From the cell containing the given text, extract its center point as [X, Y] coordinate. 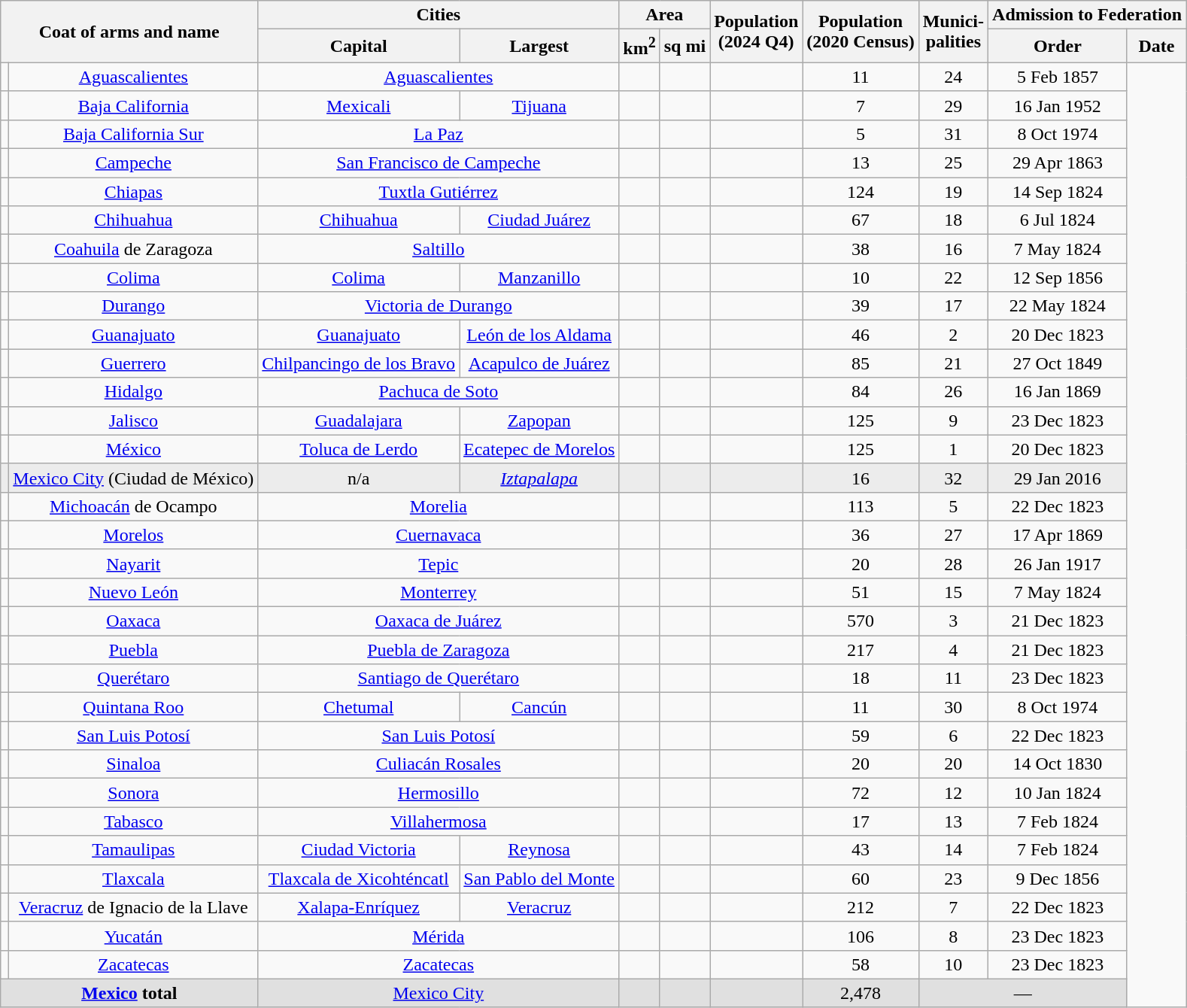
San Pablo del Monte [539, 879]
19 [953, 192]
Admission to Federation [1088, 15]
Culiacán Rosales [439, 764]
72 [861, 793]
Sonora [134, 793]
Jalisco [134, 421]
29 [953, 105]
Ciudad Juárez [539, 220]
29 Jan 2016 [1058, 478]
16 Jan 1952 [1058, 105]
Cancún [539, 707]
Mexicali [359, 105]
Morelos [134, 535]
85 [861, 363]
46 [861, 335]
Tlaxcala de Xicohténcatl [359, 879]
14 Oct 1830 [1058, 764]
Yucatán [134, 936]
Baja California [134, 105]
26 [953, 392]
Guadalajara [359, 421]
Mérida [439, 936]
Cities [439, 15]
km2 [639, 47]
24 [953, 77]
Hidalgo [134, 392]
Area [665, 15]
Tuxtla Gutiérrez [439, 192]
27 [953, 535]
Nuevo León [134, 592]
12 [953, 793]
Hermosillo [439, 793]
12 Sep 1856 [1058, 278]
Tepic [439, 563]
Coat of arms and name [129, 32]
6 [953, 736]
58 [861, 964]
Tamaulipas [134, 850]
25 [953, 163]
8 [953, 936]
Iztapalapa [539, 478]
Quintana Roo [134, 707]
sq mi [685, 47]
Reynosa [539, 850]
Michoacán de Ocampo [134, 506]
5 Feb 1857 [1058, 77]
Querétaro [134, 679]
1 [953, 449]
Victoria de Durango [439, 306]
38 [861, 249]
Ecatepec de Morelos [539, 449]
Mexico City [439, 993]
Tijuana [539, 105]
Order [1058, 47]
106 [861, 936]
51 [861, 592]
22 May 1824 [1058, 306]
Chilpancingo de los Bravo [359, 363]
9 Dec 1856 [1058, 879]
Coahuila de Zaragoza [134, 249]
124 [861, 192]
Nayarit [134, 563]
217 [861, 650]
Zapopan [539, 421]
17 Apr 1869 [1058, 535]
Largest [539, 47]
28 [953, 563]
Puebla de Zaragoza [439, 650]
La Paz [439, 134]
Acapulco de Juárez [539, 363]
Toluca de Lerdo [359, 449]
22 [953, 278]
59 [861, 736]
9 [953, 421]
León de los Aldama [539, 335]
Monterrey [439, 592]
570 [861, 621]
Santiago de Querétaro [439, 679]
Morelia [439, 506]
San Francisco de Campeche [439, 163]
Durango [134, 306]
Puebla [134, 650]
Munici-palities [953, 32]
27 Oct 1849 [1058, 363]
36 [861, 535]
6 Jul 1824 [1058, 220]
30 [953, 707]
Guerrero [134, 363]
3 [953, 621]
84 [861, 392]
Veracruz [539, 907]
— [1023, 993]
Veracruz de Ignacio de la Llave [134, 907]
32 [953, 478]
Population(2024 Q4) [757, 32]
23 [953, 879]
Villahermosa [439, 821]
Oaxaca de Juárez [439, 621]
Oaxaca [134, 621]
Tabasco [134, 821]
14 Sep 1824 [1058, 192]
Saltillo [439, 249]
15 [953, 592]
14 [953, 850]
10 Jan 1824 [1058, 793]
60 [861, 879]
Capital [359, 47]
México [134, 449]
Population(2020 Census) [861, 32]
Campeche [134, 163]
31 [953, 134]
Cuernavaca [439, 535]
Manzanillo [539, 278]
212 [861, 907]
n/a [359, 478]
29 Apr 1863 [1058, 163]
16 Jan 1869 [1058, 392]
4 [953, 650]
Pachuca de Soto [439, 392]
Mexico City (Ciudad de México) [134, 478]
Chiapas [134, 192]
Xalapa-Enríquez [359, 907]
Sinaloa [134, 764]
Chetumal [359, 707]
67 [861, 220]
2,478 [861, 993]
39 [861, 306]
21 [953, 363]
Baja California Sur [134, 134]
Mexico total [129, 993]
Ciudad Victoria [359, 850]
43 [861, 850]
113 [861, 506]
Date [1156, 47]
2 [953, 335]
26 Jan 1917 [1058, 563]
Tlaxcala [134, 879]
